Find where the given text appears and provide that cell's center as (x, y) coordinate. 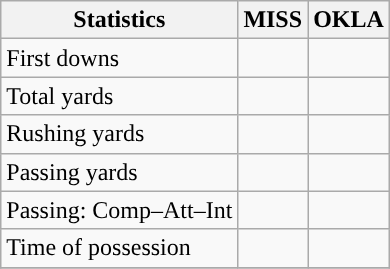
First downs (120, 58)
Total yards (120, 96)
Passing yards (120, 172)
OKLA (349, 20)
MISS (273, 20)
Statistics (120, 20)
Time of possession (120, 248)
Passing: Comp–Att–Int (120, 210)
Rushing yards (120, 134)
